Find where the given text appears and provide that cell's center as (x, y) coordinate. 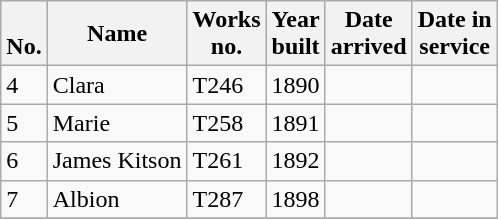
T258 (226, 123)
Albion (117, 199)
Date inservice (454, 34)
1890 (296, 85)
Worksno. (226, 34)
7 (24, 199)
T287 (226, 199)
Yearbuilt (296, 34)
6 (24, 161)
1892 (296, 161)
1891 (296, 123)
Name (117, 34)
No. (24, 34)
T261 (226, 161)
4 (24, 85)
Datearrived (368, 34)
1898 (296, 199)
Marie (117, 123)
James Kitson (117, 161)
Clara (117, 85)
5 (24, 123)
T246 (226, 85)
